Determine the [x, y] coordinate at the center of the cell enclosing the given text.  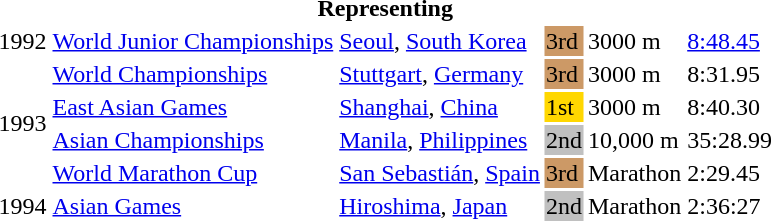
San Sebastián, Spain [440, 173]
Manila, Philippines [440, 140]
World Championships [193, 74]
Shanghai, China [440, 107]
Stuttgart, Germany [440, 74]
Hiroshima, Japan [440, 206]
1st [564, 107]
World Junior Championships [193, 41]
Seoul, South Korea [440, 41]
10,000 m [634, 140]
East Asian Games [193, 107]
Asian Championships [193, 140]
Asian Games [193, 206]
World Marathon Cup [193, 173]
